Return (x, y) of the center of cell containing provided text 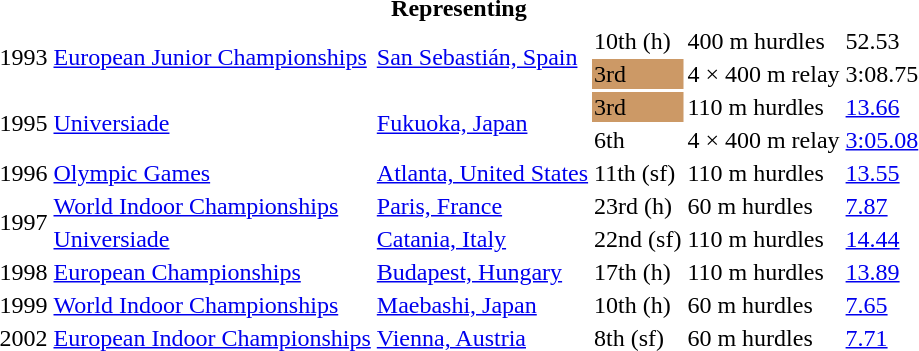
San Sebastián, Spain (482, 58)
11th (sf) (638, 173)
Paris, France (482, 206)
Fukuoka, Japan (482, 124)
22nd (sf) (638, 239)
Atlanta, United States (482, 173)
400 m hurdles (764, 41)
European Junior Championships (212, 58)
Olympic Games (212, 173)
23rd (h) (638, 206)
European Championships (212, 272)
Maebashi, Japan (482, 305)
17th (h) (638, 272)
Budapest, Hungary (482, 272)
Catania, Italy (482, 239)
6th (638, 140)
